Find where the given text appears and provide that cell's center as [x, y] coordinate. 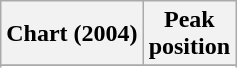
Peakposition [189, 34]
Chart (2004) [72, 34]
